From the cell containing the given text, extract its center point as (x, y) coordinate. 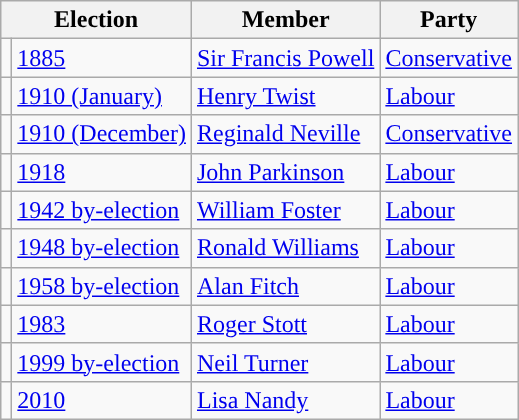
Alan Fitch (285, 286)
John Parkinson (285, 172)
1918 (102, 172)
Lisa Nandy (285, 400)
1983 (102, 324)
Party (449, 20)
1999 by-election (102, 362)
2010 (102, 400)
1910 (December) (102, 134)
Election (96, 20)
Neil Turner (285, 362)
1958 by-election (102, 286)
1910 (January) (102, 96)
Henry Twist (285, 96)
Member (285, 20)
Ronald Williams (285, 248)
Roger Stott (285, 324)
Sir Francis Powell (285, 58)
1885 (102, 58)
1948 by-election (102, 248)
1942 by-election (102, 210)
William Foster (285, 210)
Reginald Neville (285, 134)
